Determine the [X, Y] coordinate at the center of the cell enclosing the given text.  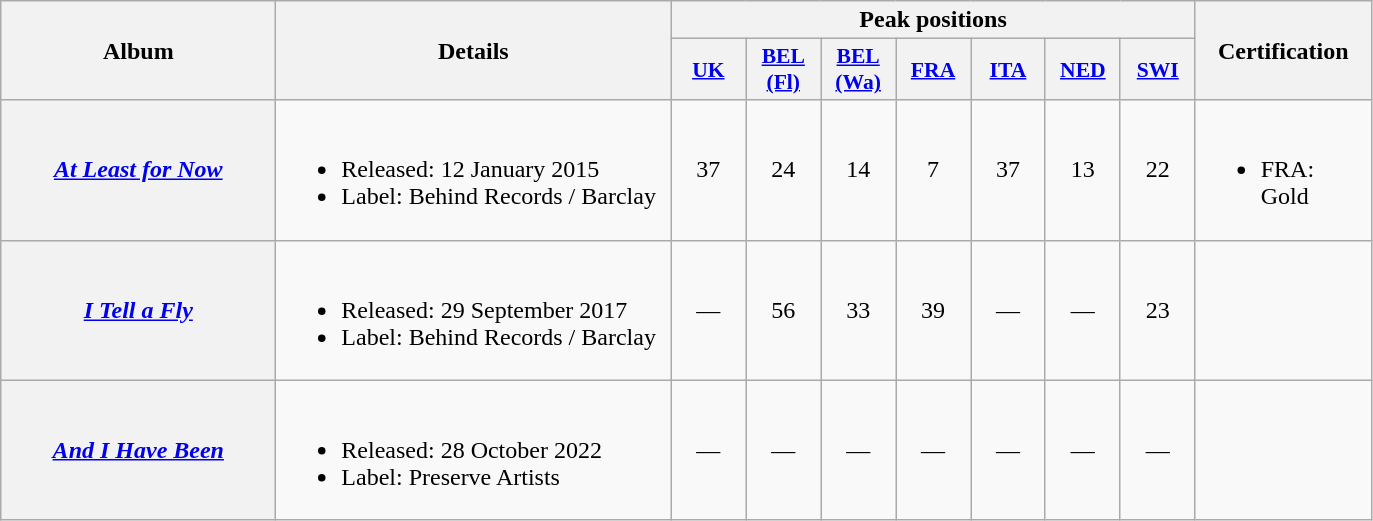
24 [784, 170]
UK [708, 70]
Released: 28 October 2022Label: Preserve Artists [474, 450]
33 [858, 310]
I Tell a Fly [138, 310]
56 [784, 310]
Album [138, 50]
22 [1158, 170]
Released: 12 January 2015Label: Behind Records / Barclay [474, 170]
SWI [1158, 70]
NED [1082, 70]
Peak positions [933, 20]
23 [1158, 310]
FRA: Gold [1283, 170]
39 [934, 310]
Details [474, 50]
13 [1082, 170]
7 [934, 170]
And I Have Been [138, 450]
BEL(Wa) [858, 70]
FRA [934, 70]
At Least for Now [138, 170]
BEL(Fl) [784, 70]
ITA [1008, 70]
14 [858, 170]
Certification [1283, 50]
Released: 29 September 2017Label: Behind Records / Barclay [474, 310]
